Return [x, y] of the center of cell containing provided text 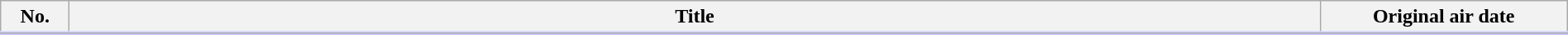
Original air date [1444, 17]
Title [695, 17]
No. [35, 17]
